Determine the (x, y) coordinate at the center of the cell enclosing the given text.  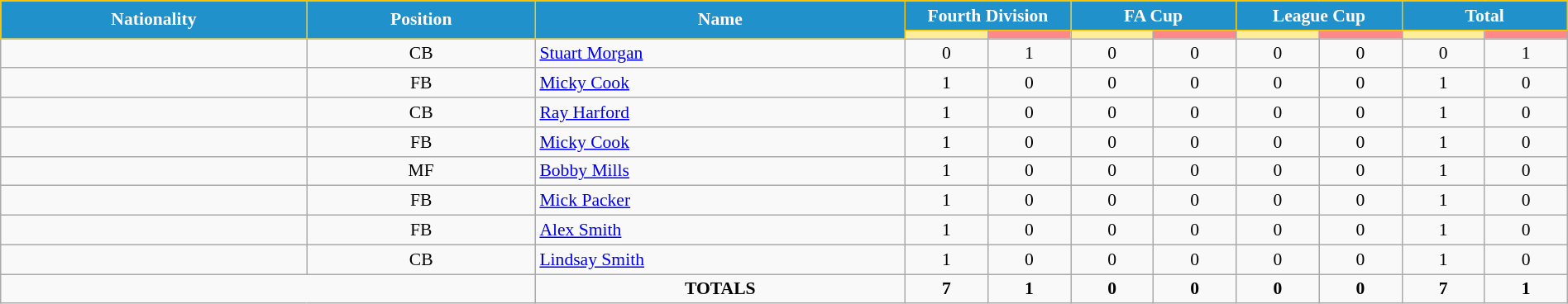
Fourth Division (987, 16)
MF (421, 171)
Nationality (154, 20)
TOTALS (719, 289)
League Cup (1319, 16)
Total (1484, 16)
Stuart Morgan (719, 54)
Lindsay Smith (719, 259)
Mick Packer (719, 201)
Ray Harford (719, 112)
Name (719, 20)
Bobby Mills (719, 171)
FA Cup (1153, 16)
Position (421, 20)
Alex Smith (719, 230)
